Locate the cell with the specified text and output its [X, Y] center coordinate. 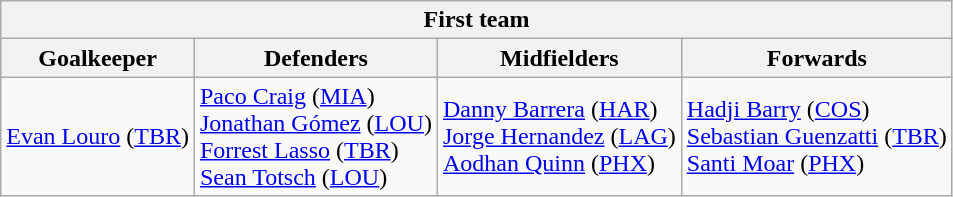
Goalkeeper [98, 58]
First team [477, 20]
Hadji Barry (COS) Sebastian Guenzatti (TBR) Santi Moar (PHX) [816, 136]
Midfielders [559, 58]
Paco Craig (MIA) Jonathan Gómez (LOU) Forrest Lasso (TBR) Sean Totsch (LOU) [316, 136]
Evan Louro (TBR) [98, 136]
Defenders [316, 58]
Forwards [816, 58]
Danny Barrera (HAR) Jorge Hernandez (LAG) Aodhan Quinn (PHX) [559, 136]
